For the text-containing cell, return its midpoint in [X, Y] coordinate format. 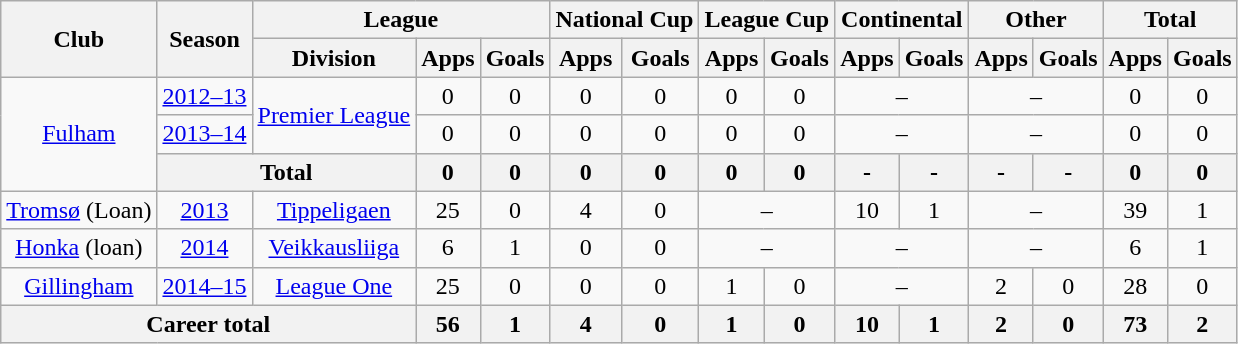
League One [334, 286]
39 [1135, 210]
Other [1036, 20]
56 [448, 324]
Tromsø (Loan) [79, 210]
League [401, 20]
Tippeligaen [334, 210]
Honka (loan) [79, 248]
2014–15 [204, 286]
Fulham [79, 134]
National Cup [624, 20]
Club [79, 39]
73 [1135, 324]
Gillingham [79, 286]
2013–14 [204, 134]
Division [334, 58]
2014 [204, 248]
Continental [902, 20]
Career total [208, 324]
League Cup [767, 20]
2012–13 [204, 96]
Premier League [334, 115]
Season [204, 39]
Veikkausliiga [334, 248]
28 [1135, 286]
2013 [204, 210]
